Provide the [x, y] coordinate of the cell's center where the given text is located.  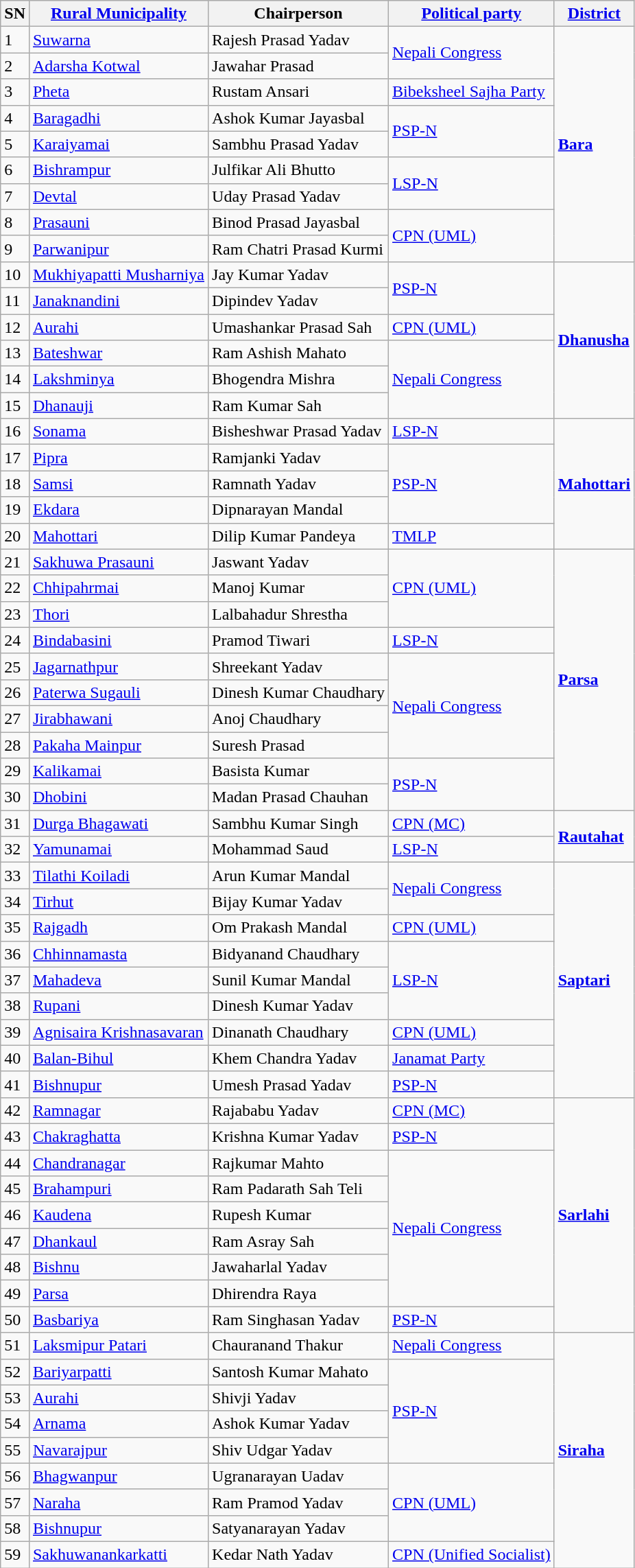
Samsi [118, 484]
Bisheshwar Prasad Yadav [299, 432]
Kalikamai [118, 771]
20 [15, 536]
Ram Padarath Sah Teli [299, 1189]
47 [15, 1241]
Bidyanand Chaudhary [299, 954]
42 [15, 1110]
33 [15, 876]
Durga Bhagawati [118, 823]
29 [15, 771]
Bhogendra Mishra [299, 379]
Sambhu Prasad Yadav [299, 144]
Kedar Nath Yadav [299, 1554]
Rural Municipality [118, 14]
Chhinnamasta [118, 954]
Basista Kumar [299, 771]
Sakhuwanankarkatti [118, 1554]
Uday Prasad Yadav [299, 196]
Saptari [594, 980]
28 [15, 745]
Ram Asray Sah [299, 1241]
Mahadeva [118, 980]
24 [15, 640]
Pramod Tiwari [299, 640]
CPN (Unified Socialist) [472, 1554]
Dilip Kumar Pandeya [299, 536]
Umashankar Prasad Sah [299, 327]
SN [15, 14]
Jawahar Prasad [299, 66]
Tilathi Koiladi [118, 876]
58 [15, 1528]
Bishnu [118, 1267]
3 [15, 92]
9 [15, 248]
Chairperson [299, 14]
Rajkumar Mahto [299, 1163]
Baragadhi [118, 118]
Devtal [118, 196]
Laksmipur Patari [118, 1346]
Political party [472, 14]
Jawaharlal Yadav [299, 1267]
Ram Singhasan Yadav [299, 1320]
Krishna Kumar Yadav [299, 1136]
Ram Pramod Yadav [299, 1502]
Ugranarayan Uadav [299, 1476]
Chauranand Thakur [299, 1346]
53 [15, 1398]
Madan Prasad Chauhan [299, 797]
52 [15, 1372]
Sunil Kumar Mandal [299, 980]
Jay Kumar Yadav [299, 274]
57 [15, 1502]
Dipindev Yadav [299, 301]
Dhobini [118, 797]
43 [15, 1136]
Chandranagar [118, 1163]
6 [15, 170]
22 [15, 588]
27 [15, 718]
30 [15, 797]
Umesh Prasad Yadav [299, 1084]
Rupani [118, 1006]
13 [15, 353]
Parwanipur [118, 248]
26 [15, 692]
Suresh Prasad [299, 745]
Bariyarpatti [118, 1372]
Adarsha Kotwal [118, 66]
51 [15, 1346]
Ramnath Yadav [299, 484]
Ekdara [118, 510]
Dinesh Kumar Chaudhary [299, 692]
Ashok Kumar Jayasbal [299, 118]
Rajababu Yadav [299, 1110]
Bibeksheel Sajha Party [472, 92]
Janaknandini [118, 301]
4 [15, 118]
48 [15, 1267]
35 [15, 928]
Kaudena [118, 1215]
Dhankaul [118, 1241]
5 [15, 144]
Jaswant Yadav [299, 562]
Chhipahrmai [118, 588]
Chakraghatta [118, 1136]
2 [15, 66]
Anoj Chaudhary [299, 718]
15 [15, 406]
46 [15, 1215]
Karaiyamai [118, 144]
Ashok Kumar Yadav [299, 1424]
Mukhiyapatti Musharniya [118, 274]
Ram Kumar Sah [299, 406]
Dhirendra Raya [299, 1294]
Arun Kumar Mandal [299, 876]
38 [15, 1006]
Binod Prasad Jayasbal [299, 222]
Ramjanki Yadav [299, 458]
17 [15, 458]
Ram Chatri Prasad Kurmi [299, 248]
Santosh Kumar Mahato [299, 1372]
Basbariya [118, 1320]
40 [15, 1058]
Yamunamai [118, 850]
Julfikar Ali Bhutto [299, 170]
Bara [594, 144]
Lakshminya [118, 379]
10 [15, 274]
56 [15, 1476]
District [594, 14]
Navarajpur [118, 1450]
Sonama [118, 432]
Brahampuri [118, 1189]
55 [15, 1450]
12 [15, 327]
Jirabhawani [118, 718]
Manoj Kumar [299, 588]
Dhanauji [118, 406]
Khem Chandra Yadav [299, 1058]
59 [15, 1554]
32 [15, 850]
Pakaha Mainpur [118, 745]
50 [15, 1320]
Bijay Kumar Yadav [299, 902]
Ramnagar [118, 1110]
Dinesh Kumar Yadav [299, 1006]
Lalbahadur Shrestha [299, 614]
21 [15, 562]
Bateshwar [118, 353]
54 [15, 1424]
Dinanath Chaudhary [299, 1032]
14 [15, 379]
39 [15, 1032]
Rautahat [594, 836]
Sarlahi [594, 1215]
Mohammad Saud [299, 850]
Satyanarayan Yadav [299, 1528]
37 [15, 980]
23 [15, 614]
34 [15, 902]
16 [15, 432]
25 [15, 666]
Jagarnathpur [118, 666]
Balan-Bihul [118, 1058]
49 [15, 1294]
Sambhu Kumar Singh [299, 823]
Rajesh Prasad Yadav [299, 40]
1 [15, 40]
Rupesh Kumar [299, 1215]
Naraha [118, 1502]
Ram Ashish Mahato [299, 353]
Shivji Yadav [299, 1398]
Tirhut [118, 902]
36 [15, 954]
Bishrampur [118, 170]
Pipra [118, 458]
Dipnarayan Mandal [299, 510]
Om Prakash Mandal [299, 928]
41 [15, 1084]
Prasauni [118, 222]
Shiv Udgar Yadav [299, 1450]
Siraha [594, 1451]
Rustam Ansari [299, 92]
19 [15, 510]
Agnisaira Krishnasavaran [118, 1032]
Arnama [118, 1424]
TMLP [472, 536]
Thori [118, 614]
18 [15, 484]
Shreekant Yadav [299, 666]
7 [15, 196]
Sakhuwa Prasauni [118, 562]
8 [15, 222]
Suwarna [118, 40]
Pheta [118, 92]
44 [15, 1163]
Janamat Party [472, 1058]
11 [15, 301]
Bhagwanpur [118, 1476]
Dhanusha [594, 340]
Rajgadh [118, 928]
45 [15, 1189]
31 [15, 823]
Paterwa Sugauli [118, 692]
Bindabasini [118, 640]
